Capture the cell that displays the provided text and extract its [x, y] central coordinate. 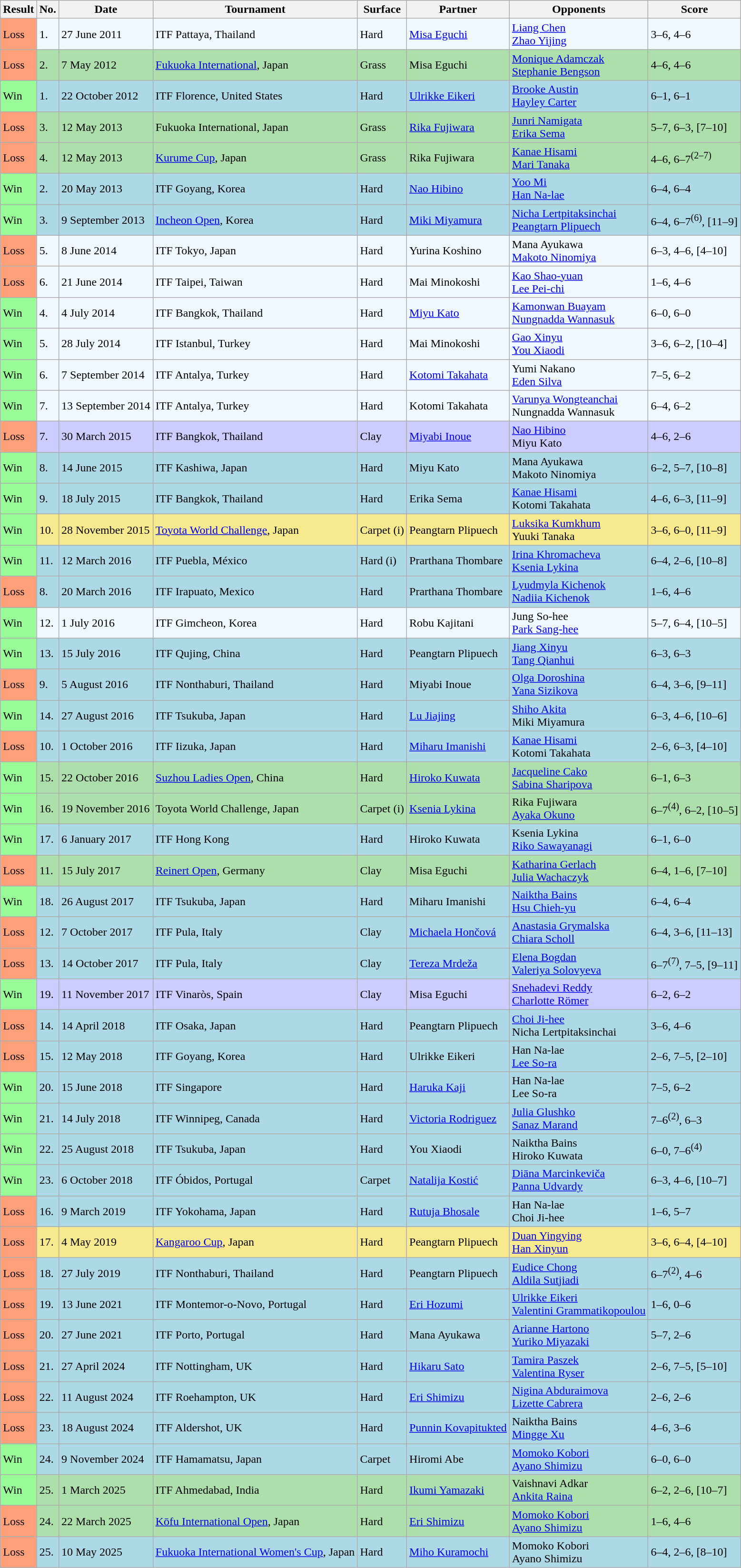
6–7(7), 7–5, [9–11] [694, 964]
Diāna Marcinkeviča Panna Udvardy [579, 1180]
Fukuoka International Women's Cup, Japan [255, 1552]
Rika Fujiwara Ayaka Okuno [579, 809]
Olga Doroshina Yana Sizikova [579, 685]
Eudice Chong Aldila Sutjiadi [579, 1273]
ITF Hamamatsu, Japan [255, 1459]
Arianne Hartono Yuriko Miyazaki [579, 1335]
6–4, 3–6, [11–13] [694, 932]
Lu Jiajing [458, 715]
14 April 2018 [106, 1026]
Score [694, 10]
26 August 2017 [106, 902]
Jacqueline Cako Sabina Sharipova [579, 777]
6–7(2), 4–6 [694, 1273]
2–6, 7–5, [2–10] [694, 1056]
ITF Kashiwa, Japan [255, 468]
Jung So-hee Park Sang-hee [579, 623]
Kangaroo Cup, Japan [255, 1242]
15 June 2018 [106, 1088]
6–4, 6–7(6), [11–9] [694, 220]
Michaela Hončová [458, 932]
Surface [382, 10]
ITF Qujing, China [255, 653]
1 July 2016 [106, 623]
Mana Ayukawa [458, 1335]
6–3, 4–6, [10–6] [694, 715]
ITF Singapore [255, 1088]
4–6, 2–6 [694, 437]
30 March 2015 [106, 437]
Yumi Nakano Eden Silva [579, 374]
6–2, 5–7, [10–8] [694, 468]
Natalija Kostić [458, 1180]
Lyudmyla Kichenok Nadiia Kichenok [579, 591]
27 April 2024 [106, 1366]
6–3, 4–6, [4–10] [694, 250]
14 July 2018 [106, 1118]
Kurume Cup, Japan [255, 158]
25 August 2018 [106, 1149]
15 July 2016 [106, 653]
Hikaru Sato [458, 1366]
4–6, 6–7(2–7) [694, 158]
9 September 2013 [106, 220]
Tereza Mrdeža [458, 964]
Vaishnavi Adkar Ankita Raina [579, 1490]
3–6, 6–0, [11–9] [694, 529]
Ulrikke Eikeri Valentini Grammatikopoulou [579, 1304]
Victoria Rodriguez [458, 1118]
Haruka Kaji [458, 1088]
Julia Glushko Sanaz Marand [579, 1118]
Nao Hibino Miyu Kato [579, 437]
Nicha Lertpitaksinchai Peangtarn Plipuech [579, 220]
22 October 2012 [106, 96]
6–0, 7–6(4) [694, 1149]
Shiho Akita Miki Miyamura [579, 715]
Naiktha Bains Mingge Xu [579, 1428]
6–2, 2–6, [10–7] [694, 1490]
ITF Pattaya, Thailand [255, 34]
Choi Ji-hee Nicha Lertpitaksinchai [579, 1026]
Nao Hibino [458, 189]
4 July 2014 [106, 312]
Duan Yingying Han Xinyun [579, 1242]
3–6, 6–2, [10–4] [694, 344]
Anastasia Grymalska Chiara Scholl [579, 932]
Kanae Hisami Mari Tanaka [579, 158]
ITF Montemor-o-Novo, Portugal [255, 1304]
Rutuja Bhosale [458, 1211]
28 July 2014 [106, 344]
1 October 2016 [106, 747]
Miki Miyamura [458, 220]
13 June 2021 [106, 1304]
14 October 2017 [106, 964]
11 November 2017 [106, 994]
Jiang Xinyu Tang Qianhui [579, 653]
6–4, 2–6, [8–10] [694, 1552]
Suzhou Ladies Open, China [255, 777]
Yurina Koshino [458, 250]
ITF Istanbul, Turkey [255, 344]
Reinert Open, Germany [255, 870]
Kōfu International Open, Japan [255, 1521]
1 March 2025 [106, 1490]
6 October 2018 [106, 1180]
6–1, 6–1 [694, 96]
ITF Vinaròs, Spain [255, 994]
ITF Aldershot, UK [255, 1428]
Tournament [255, 10]
6–4, 1–6, [7–10] [694, 870]
Ksenia Lykina Riko Sawayanagi [579, 839]
12 May 2018 [106, 1056]
6–1, 6–3 [694, 777]
6–1, 6–0 [694, 839]
ITF Nottingham, UK [255, 1366]
8 June 2014 [106, 250]
Result [19, 10]
Robu Kajitani [458, 623]
Yoo Mi Han Na-lae [579, 189]
18 July 2015 [106, 499]
2–6, 7–5, [5–10] [694, 1366]
27 July 2019 [106, 1273]
6 January 2017 [106, 839]
13 September 2014 [106, 406]
Junri Namigata Erika Sema [579, 127]
2–6, 2–6 [694, 1397]
ITF Tokyo, Japan [255, 250]
22 March 2025 [106, 1521]
Nigina Abduraimova Lizette Cabrera [579, 1397]
Han Na-lae Choi Ji-hee [579, 1211]
Snehadevi Reddy Charlotte Römer [579, 994]
Elena Bogdan Valeriya Solovyeva [579, 964]
7 September 2014 [106, 374]
1–6, 0–6 [694, 1304]
5–7, 6–3, [7–10] [694, 127]
20 May 2013 [106, 189]
Ksenia Lykina [458, 809]
12 March 2016 [106, 561]
Liang Chen Zhao Yijing [579, 34]
ITF Ahmedabad, India [255, 1490]
5–7, 6–4, [10–5] [694, 623]
ITF Osaka, Japan [255, 1026]
Kao Shao-yuan Lee Pei-chi [579, 282]
Eri Hozumi [458, 1304]
4–6, 3–6 [694, 1428]
6–4, 3–6, [9–11] [694, 685]
19 November 2016 [106, 809]
Ikumi Yamazaki [458, 1490]
ITF Irapuato, Mexico [255, 591]
15 July 2017 [106, 870]
ITF Hong Kong [255, 839]
20 March 2016 [106, 591]
9 March 2019 [106, 1211]
28 November 2015 [106, 529]
Hiromi Abe [458, 1459]
5 August 2016 [106, 685]
7 May 2012 [106, 65]
Punnin Kovapitukted [458, 1428]
1–6, 5–7 [694, 1211]
27 June 2021 [106, 1335]
You Xiaodi [458, 1149]
Kamonwan Buayam Nungnadda Wannasuk [579, 312]
14 June 2015 [106, 468]
21 June 2014 [106, 282]
ITF Porto, Portugal [255, 1335]
No. [48, 10]
6–4, 6–2 [694, 406]
5–7, 2–6 [694, 1335]
22 October 2016 [106, 777]
Tamira Paszek Valentina Ryser [579, 1366]
ITF Taipei, Taiwan [255, 282]
4–6, 4–6 [694, 65]
18 August 2024 [106, 1428]
Irina Khromacheva Ksenia Lykina [579, 561]
Varunya Wongteanchai Nungnadda Wannasuk [579, 406]
Hard (i) [382, 561]
Gao Xinyu You Xiaodi [579, 344]
4–6, 6–3, [11–9] [694, 499]
27 June 2011 [106, 34]
3–6, 6–4, [4–10] [694, 1242]
6–4, 2–6, [10–8] [694, 561]
ITF Óbidos, Portugal [255, 1180]
ITF Roehampton, UK [255, 1397]
6–7(4), 6–2, [10–5] [694, 809]
ITF Gimcheon, Korea [255, 623]
2–6, 6–3, [4–10] [694, 747]
Partner [458, 10]
6–3, 6–3 [694, 653]
Miho Kuramochi [458, 1552]
Monique Adamczak Stephanie Bengson [579, 65]
Date [106, 10]
7–6(2), 6–3 [694, 1118]
Katharina Gerlach Julia Wachaczyk [579, 870]
27 August 2016 [106, 715]
ITF Yokohama, Japan [255, 1211]
Luksika Kumkhum Yuuki Tanaka [579, 529]
10 May 2025 [106, 1552]
Naiktha Bains Hsu Chieh-yu [579, 902]
Incheon Open, Korea [255, 220]
Naiktha Bains Hiroko Kuwata [579, 1149]
Brooke Austin Hayley Carter [579, 96]
ITF Florence, United States [255, 96]
11 August 2024 [106, 1397]
6–2, 6–2 [694, 994]
ITF Puebla, México [255, 561]
ITF Iizuka, Japan [255, 747]
6–3, 4–6, [10–7] [694, 1180]
7 October 2017 [106, 932]
Opponents [579, 10]
9 November 2024 [106, 1459]
4 May 2019 [106, 1242]
Erika Sema [458, 499]
ITF Winnipeg, Canada [255, 1118]
